Return [X, Y] of the center of cell containing provided text 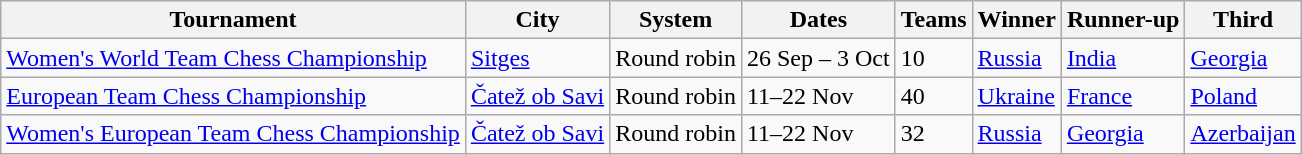
System [676, 20]
Tournament [234, 20]
10 [934, 58]
European Team Chess Championship [234, 96]
Dates [818, 20]
Women's World Team Chess Championship [234, 58]
France [1123, 96]
Teams [934, 20]
Poland [1243, 96]
India [1123, 58]
City [537, 20]
Sitges [537, 58]
Women's European Team Chess Championship [234, 134]
26 Sep – 3 Oct [818, 58]
Runner-up [1123, 20]
Azerbaijan [1243, 134]
Winner [1016, 20]
32 [934, 134]
Third [1243, 20]
40 [934, 96]
Ukraine [1016, 96]
